Output the [x, y] coordinate of the center of the cell containing the given text.  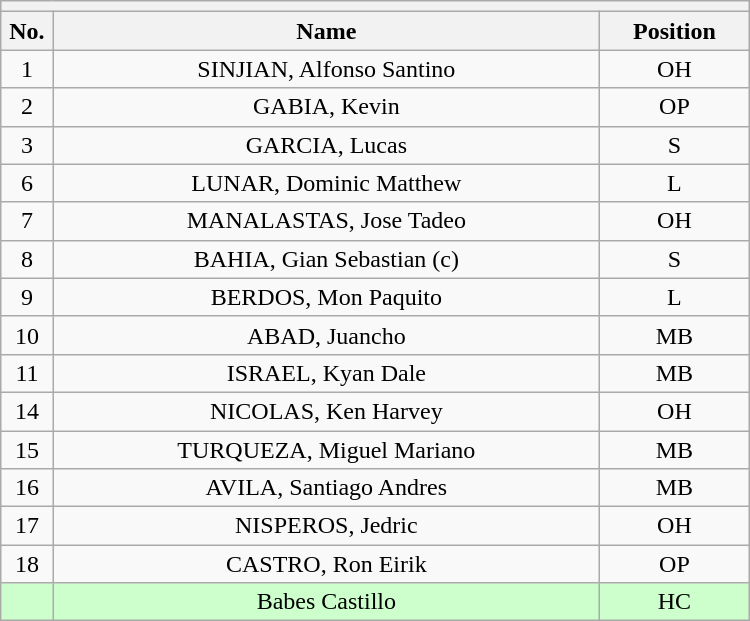
LUNAR, Dominic Matthew [326, 183]
TURQUEZA, Miguel Mariano [326, 449]
2 [27, 107]
BAHIA, Gian Sebastian (c) [326, 259]
1 [27, 69]
Position [675, 31]
ISRAEL, Kyan Dale [326, 373]
GABIA, Kevin [326, 107]
Name [326, 31]
15 [27, 449]
No. [27, 31]
Babes Castillo [326, 602]
HC [675, 602]
BERDOS, Mon Paquito [326, 297]
3 [27, 145]
GARCIA, Lucas [326, 145]
11 [27, 373]
18 [27, 564]
9 [27, 297]
SINJIAN, Alfonso Santino [326, 69]
16 [27, 488]
14 [27, 411]
8 [27, 259]
NISPEROS, Jedric [326, 526]
6 [27, 183]
NICOLAS, Ken Harvey [326, 411]
MANALASTAS, Jose Tadeo [326, 221]
CASTRO, Ron Eirik [326, 564]
10 [27, 335]
ABAD, Juancho [326, 335]
AVILA, Santiago Andres [326, 488]
17 [27, 526]
7 [27, 221]
